Pinpoint the cell where the given text exists, returning its [x, y] midpoint coordinate. 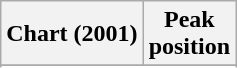
Peakposition [189, 34]
Chart (2001) [72, 34]
